Determine the (X, Y) coordinate at the center of the cell enclosing the given text.  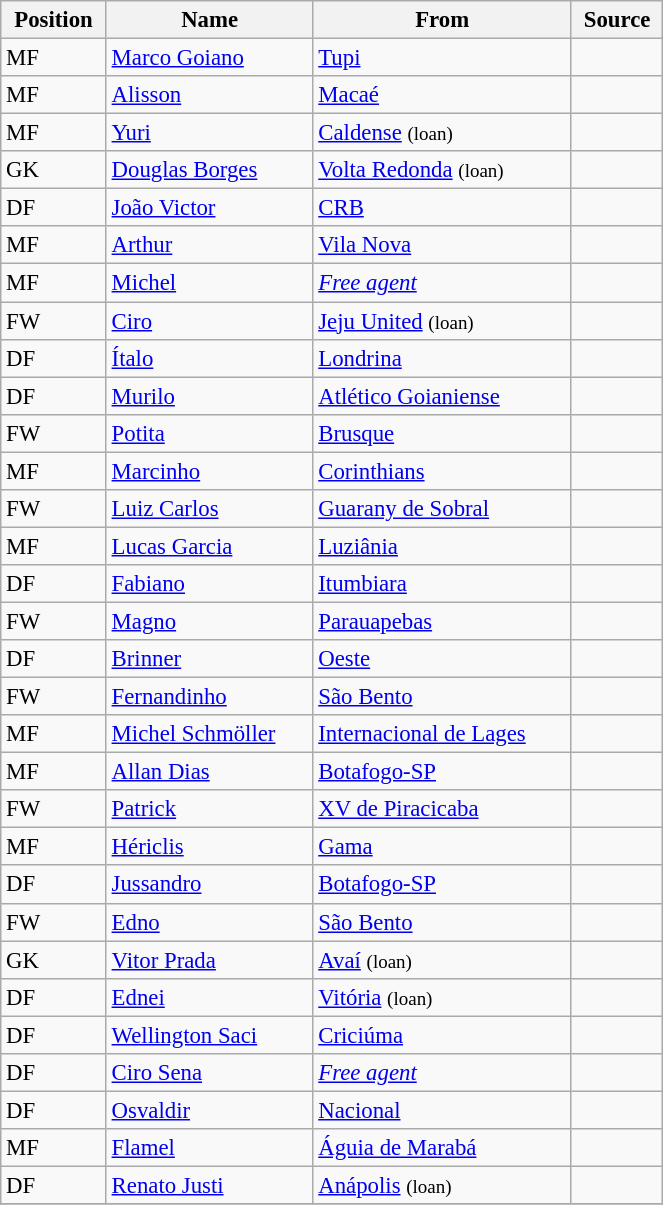
Edno (210, 922)
Lucas Garcia (210, 546)
XV de Piracicaba (442, 809)
Fernandinho (210, 697)
Brusque (442, 433)
Magno (210, 621)
Source (617, 20)
From (442, 20)
Ciro (210, 321)
Murilo (210, 396)
Vila Nova (442, 245)
Nacional (442, 1110)
Yuri (210, 133)
Ednei (210, 997)
Michel (210, 283)
Name (210, 20)
João Victor (210, 208)
Alisson (210, 95)
Corinthians (442, 471)
CRB (442, 208)
Brinner (210, 659)
Renato Justi (210, 1185)
Oeste (442, 659)
Parauapebas (442, 621)
Allan Dias (210, 772)
Potita (210, 433)
Caldense (loan) (442, 133)
Flamel (210, 1148)
Michel Schmöller (210, 734)
Atlético Goianiense (442, 396)
Douglas Borges (210, 170)
Luziânia (442, 546)
Volta Redonda (loan) (442, 170)
Gama (442, 847)
Jussandro (210, 885)
Guarany de Sobral (442, 509)
Fabiano (210, 584)
Ciro Sena (210, 1073)
Itumbiara (442, 584)
Marcinho (210, 471)
Londrina (442, 358)
Jeju United (loan) (442, 321)
Vitória (loan) (442, 997)
Luiz Carlos (210, 509)
Águia de Marabá (442, 1148)
Marco Goiano (210, 58)
Osvaldir (210, 1110)
Wellington Saci (210, 1035)
Macaé (442, 95)
Ítalo (210, 358)
Avaí (loan) (442, 960)
Vitor Prada (210, 960)
Arthur (210, 245)
Hériclis (210, 847)
Internacional de Lages (442, 734)
Patrick (210, 809)
Criciúma (442, 1035)
Position (54, 20)
Tupi (442, 58)
Anápolis (loan) (442, 1185)
